Detect which cell encompasses the target text, then output its [x, y] center coordinate. 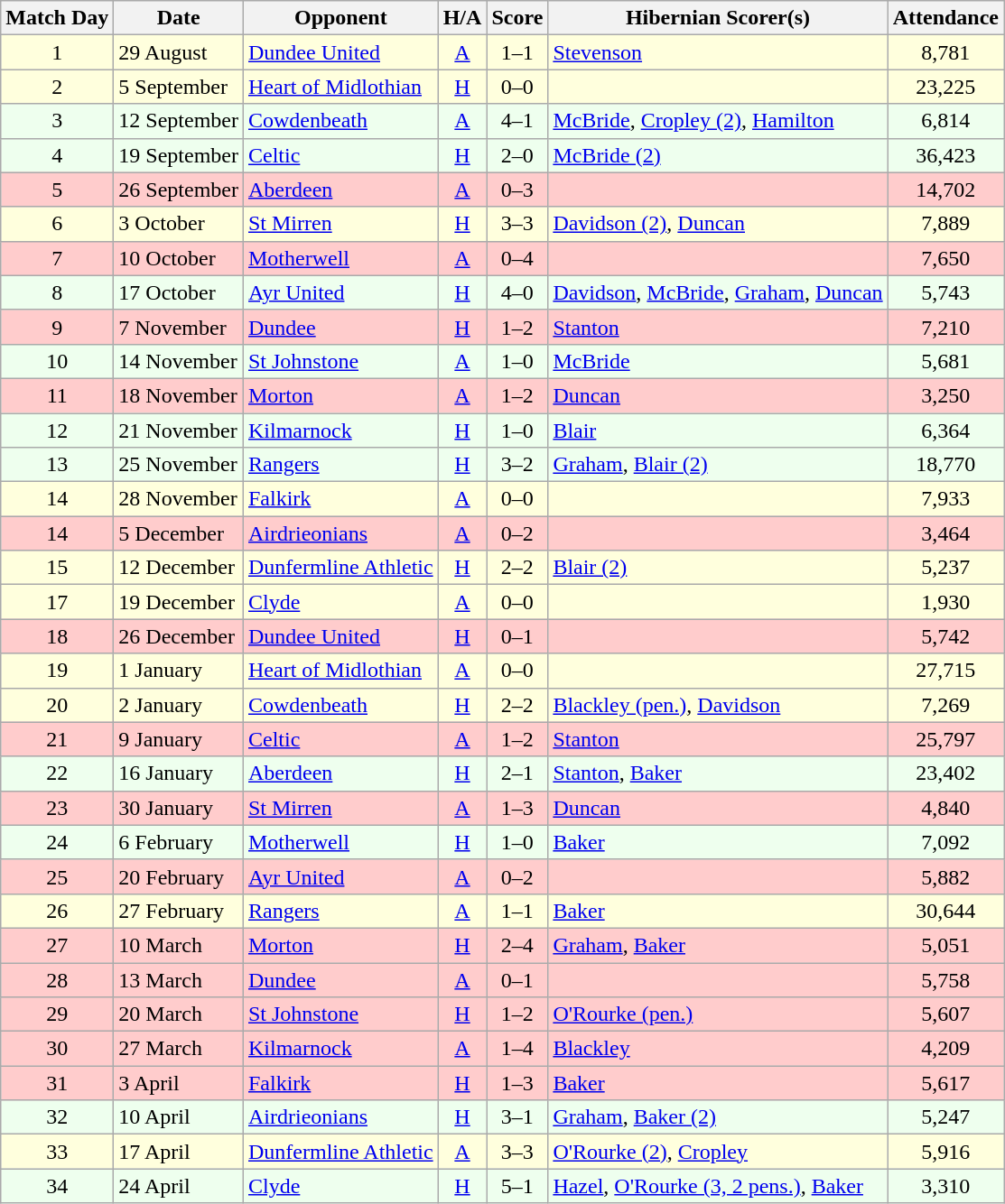
3,464 [945, 533]
30 [58, 1049]
Hibernian Scorer(s) [718, 18]
Graham, Baker [718, 945]
24 [58, 842]
13 March [179, 979]
Blair (2) [718, 568]
5,743 [945, 292]
24 April [179, 1186]
32 [58, 1117]
3,310 [945, 1186]
5 December [179, 533]
3 April [179, 1083]
15 [58, 568]
6,814 [945, 121]
22 [58, 773]
12 December [179, 568]
5,758 [945, 979]
5,916 [945, 1152]
16 January [179, 773]
7,650 [945, 258]
McBride, Cropley (2), Hamilton [718, 121]
Attendance [945, 18]
Hazel, O'Rourke (3, 2 pens.), Baker [718, 1186]
5,247 [945, 1117]
Stanton, Baker [718, 773]
9 [58, 327]
0–4 [517, 258]
19 [58, 671]
4,840 [945, 808]
1–4 [517, 1049]
17 October [179, 292]
4–0 [517, 292]
5,607 [945, 1014]
8,781 [945, 52]
29 [58, 1014]
10 October [179, 258]
33 [58, 1152]
1 January [179, 671]
McBride (2) [718, 155]
McBride [718, 361]
O'Rourke (pen.) [718, 1014]
Graham, Baker (2) [718, 1117]
25,797 [945, 739]
Graham, Blair (2) [718, 465]
18,770 [945, 465]
4,209 [945, 1049]
5,051 [945, 945]
27 [58, 945]
19 September [179, 155]
2–0 [517, 155]
Date [179, 18]
6 February [179, 842]
Match Day [58, 18]
19 December [179, 602]
2–1 [517, 773]
28 November [179, 499]
26 [58, 911]
23,402 [945, 773]
O'Rourke (2), Cropley [718, 1152]
20 [58, 705]
7 November [179, 327]
4 [58, 155]
18 November [179, 395]
3–2 [517, 465]
30,644 [945, 911]
23 [58, 808]
7 [58, 258]
3 October [179, 224]
30 January [179, 808]
5,742 [945, 636]
12 September [179, 121]
7,933 [945, 499]
27 March [179, 1049]
3 [58, 121]
25 [58, 876]
3–1 [517, 1117]
36,423 [945, 155]
5,617 [945, 1083]
11 [58, 395]
Blackley [718, 1049]
27,715 [945, 671]
H/A [462, 18]
14,702 [945, 190]
9 January [179, 739]
2–4 [517, 945]
1,930 [945, 602]
10 March [179, 945]
10 April [179, 1117]
6,364 [945, 431]
28 [58, 979]
5,882 [945, 876]
4–1 [517, 121]
6 [58, 224]
Opponent [340, 18]
2 January [179, 705]
5 [58, 190]
Stevenson [718, 52]
21 [58, 739]
8 [58, 292]
5 September [179, 87]
18 [58, 636]
27 February [179, 911]
26 September [179, 190]
1 [58, 52]
13 [58, 465]
7,092 [945, 842]
Score [517, 18]
25 November [179, 465]
Davidson (2), Duncan [718, 224]
29 August [179, 52]
14 November [179, 361]
26 December [179, 636]
23,225 [945, 87]
5–1 [517, 1186]
7,269 [945, 705]
5,681 [945, 361]
20 February [179, 876]
17 [58, 602]
7,889 [945, 224]
0–3 [517, 190]
Davidson, McBride, Graham, Duncan [718, 292]
34 [58, 1186]
Blair [718, 431]
Blackley (pen.), Davidson [718, 705]
21 November [179, 431]
3,250 [945, 395]
20 March [179, 1014]
10 [58, 361]
2 [58, 87]
12 [58, 431]
7,210 [945, 327]
5,237 [945, 568]
31 [58, 1083]
17 April [179, 1152]
